Find where the given text appears and provide that cell's center as [X, Y] coordinate. 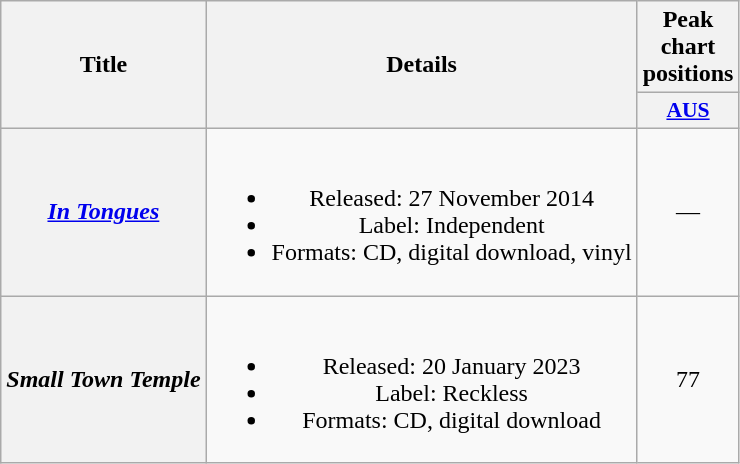
Details [422, 65]
AUS [688, 111]
— [688, 212]
Peak chart positions [688, 47]
Released: 27 November 2014Label: IndependentFormats: CD, digital download, vinyl [422, 212]
Released: 20 January 2023Label: RecklessFormats: CD, digital download [422, 380]
Title [104, 65]
Small Town Temple [104, 380]
77 [688, 380]
In Tongues [104, 212]
